Output the (X, Y) coordinate of the center of the cell containing the given text.  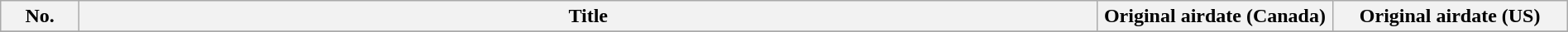
No. (40, 16)
Original airdate (US) (1450, 16)
Title (587, 16)
Original airdate (Canada) (1215, 16)
